Capture the cell that displays the provided text and extract its [X, Y] central coordinate. 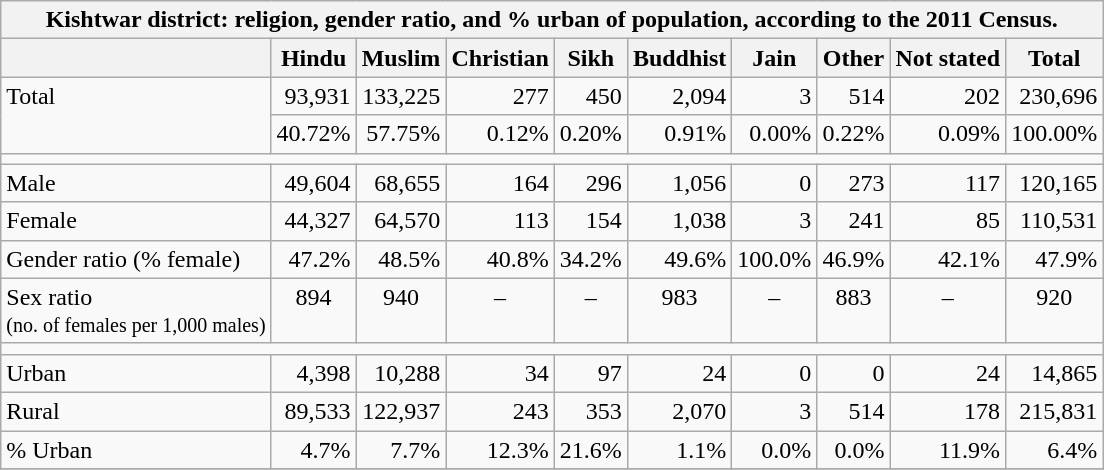
42.1% [948, 259]
0.00% [774, 134]
Other [854, 58]
44,327 [314, 221]
Hindu [314, 58]
0.12% [500, 134]
154 [590, 221]
920 [1054, 310]
883 [854, 310]
353 [590, 411]
40.8% [500, 259]
296 [590, 183]
7.7% [401, 449]
14,865 [1054, 373]
0.20% [590, 134]
46.9% [854, 259]
11.9% [948, 449]
983 [679, 310]
% Urban [136, 449]
Sikh [590, 58]
21.6% [590, 449]
100.00% [1054, 134]
1.1% [679, 449]
120,165 [1054, 183]
49.6% [679, 259]
100.0% [774, 259]
Female [136, 221]
1,056 [679, 183]
241 [854, 221]
12.3% [500, 449]
Kishtwar district: religion, gender ratio, and % urban of population, according to the 2011 Census. [552, 20]
85 [948, 221]
48.5% [401, 259]
97 [590, 373]
Male [136, 183]
0.91% [679, 134]
4.7% [314, 449]
1,038 [679, 221]
Christian [500, 58]
Urban [136, 373]
230,696 [1054, 96]
49,604 [314, 183]
202 [948, 96]
273 [854, 183]
113 [500, 221]
40.72% [314, 134]
57.75% [401, 134]
243 [500, 411]
Sex ratio (no. of females per 1,000 males) [136, 310]
Muslim [401, 58]
450 [590, 96]
0.09% [948, 134]
215,831 [1054, 411]
10,288 [401, 373]
Not stated [948, 58]
Jain [774, 58]
47.2% [314, 259]
64,570 [401, 221]
940 [401, 310]
2,070 [679, 411]
34 [500, 373]
0.22% [854, 134]
122,937 [401, 411]
164 [500, 183]
68,655 [401, 183]
133,225 [401, 96]
277 [500, 96]
894 [314, 310]
47.9% [1054, 259]
110,531 [1054, 221]
117 [948, 183]
93,931 [314, 96]
Buddhist [679, 58]
6.4% [1054, 449]
178 [948, 411]
4,398 [314, 373]
Rural [136, 411]
Gender ratio (% female) [136, 259]
34.2% [590, 259]
2,094 [679, 96]
89,533 [314, 411]
